Pinpoint the cell where the given text exists, returning its (X, Y) midpoint coordinate. 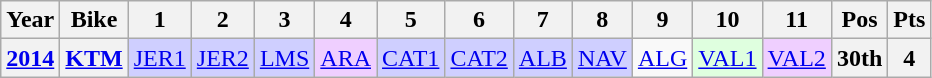
Pts (910, 20)
6 (479, 20)
30th (859, 58)
VAL2 (796, 58)
ARA (346, 58)
3 (284, 20)
JER1 (160, 58)
KTM (94, 58)
Bike (94, 20)
JER2 (222, 58)
7 (542, 20)
5 (410, 20)
LMS (284, 58)
9 (662, 20)
Year (30, 20)
Pos (859, 20)
ALG (662, 58)
CAT1 (410, 58)
NAV (602, 58)
10 (728, 20)
8 (602, 20)
1 (160, 20)
ALB (542, 58)
2014 (30, 58)
CAT2 (479, 58)
2 (222, 20)
VAL1 (728, 58)
11 (796, 20)
